Provide the (x, y) coordinate of the cell's center where the given text is located.  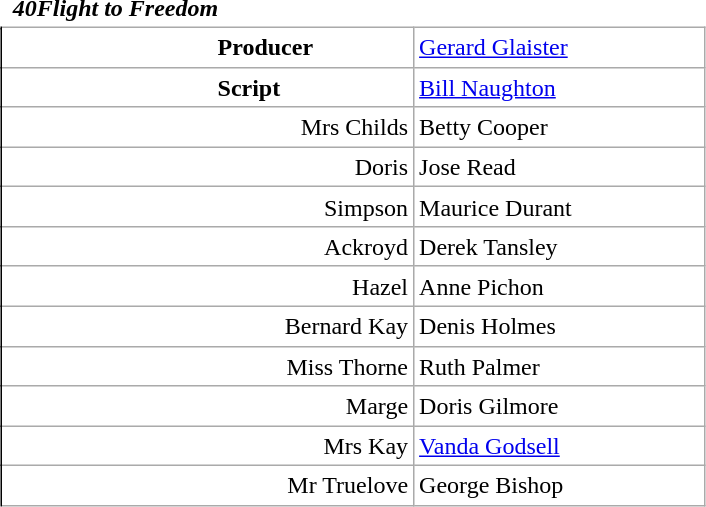
Doris (208, 167)
Ackroyd (208, 247)
Betty Cooper (560, 127)
Derek Tansley (560, 247)
Maurice Durant (560, 207)
George Bishop (560, 486)
Producer (208, 47)
Jose Read (560, 167)
Bill Naughton (560, 87)
Doris Gilmore (560, 406)
Mrs Kay (208, 446)
Bernard Kay (208, 326)
Mrs Childs (208, 127)
Denis Holmes (560, 326)
Script (208, 87)
Simpson (208, 207)
Miss Thorne (208, 366)
Ruth Palmer (560, 366)
Anne Pichon (560, 286)
Gerard Glaister (560, 47)
Hazel (208, 286)
Marge (208, 406)
Vanda Godsell (560, 446)
Mr Truelove (208, 486)
